Locate the cell with the specified text and output its [x, y] center coordinate. 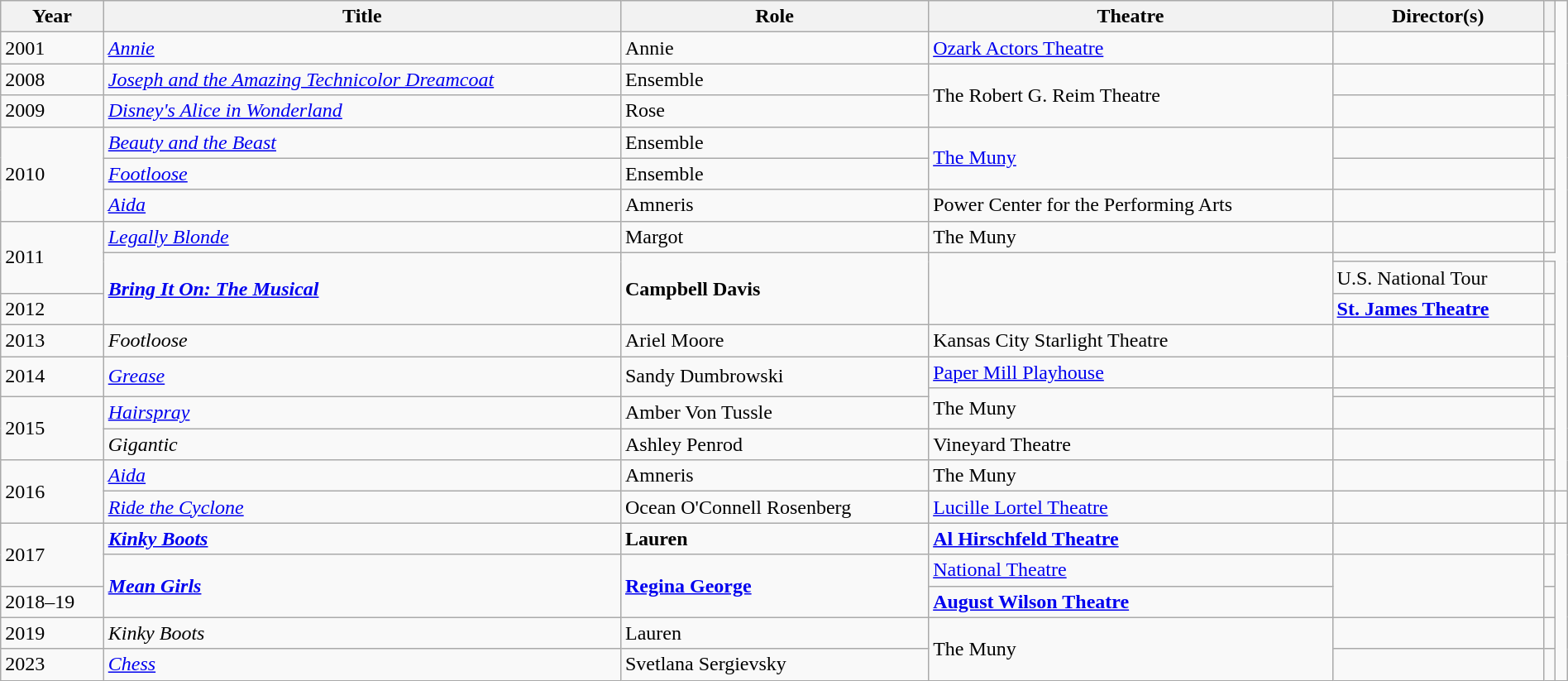
Ocean O'Connell Rosenberg [774, 507]
Legally Blonde [362, 237]
Paper Mill Playhouse [1131, 372]
Joseph and the Amazing Technicolor Dreamcoat [362, 79]
2014 [52, 376]
2008 [52, 79]
Regina George [774, 586]
2019 [52, 633]
2018–19 [52, 602]
Grease [362, 376]
Ashley Penrod [774, 444]
Al Hirschfeld Theatre [1131, 539]
2023 [52, 664]
Ride the Cyclone [362, 507]
2011 [52, 257]
U.S. National Tour [1437, 277]
Sandy Dumbrowski [774, 376]
National Theatre [1131, 570]
Ozark Actors Theatre [1131, 48]
St. James Theatre [1437, 309]
Campbell Davis [774, 288]
Director(s) [1437, 17]
Power Center for the Performing Arts [1131, 205]
Beauty and the Beast [362, 142]
Theatre [1131, 17]
Rose [774, 111]
Year [52, 17]
August Wilson Theatre [1131, 602]
Title [362, 17]
2001 [52, 48]
Chess [362, 664]
Amber Von Tussle [774, 413]
Vineyard Theatre [1131, 444]
2009 [52, 111]
Mean Girls [362, 586]
2013 [52, 340]
Gigantic [362, 444]
Ariel Moore [774, 340]
Role [774, 17]
The Robert G. Reim Theatre [1131, 95]
Kansas City Starlight Theatre [1131, 340]
Bring It On: The Musical [362, 288]
Disney's Alice in Wonderland [362, 111]
2010 [52, 174]
Margot [774, 237]
Lucille Lortel Theatre [1131, 507]
2015 [52, 429]
2012 [52, 309]
2017 [52, 554]
Svetlana Sergievsky [774, 664]
Hairspray [362, 413]
2016 [52, 492]
